Provide the [X, Y] coordinate of the cell's center where the given text is located.  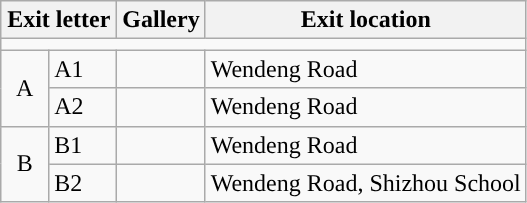
B2 [83, 183]
A2 [83, 107]
B1 [83, 145]
Exit location [366, 20]
Gallery [161, 20]
B [25, 164]
A [25, 88]
Wendeng Road, Shizhou School [366, 183]
A1 [83, 69]
Exit letter [59, 20]
